Identify which cell holds the provided text, then report its (X, Y) central coordinate. 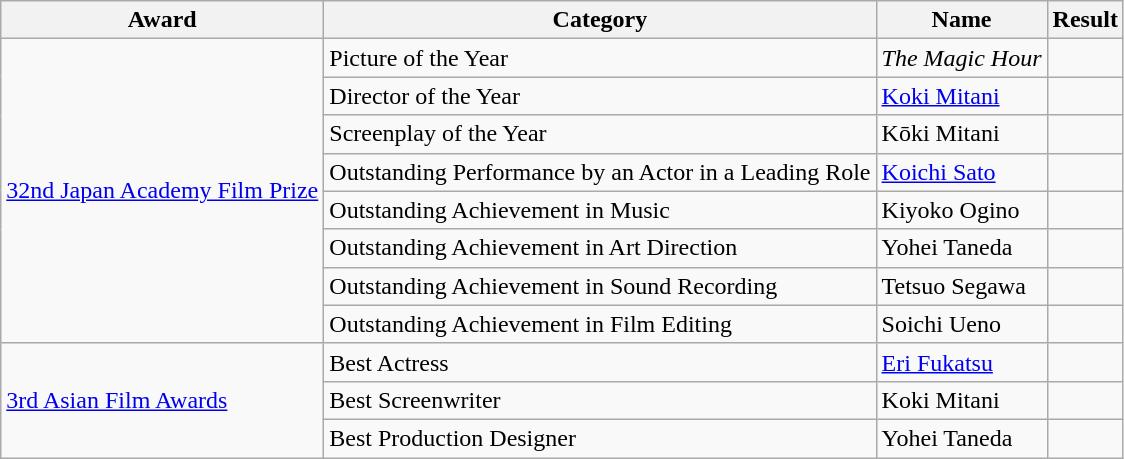
Eri Fukatsu (962, 362)
Screenplay of the Year (600, 134)
Outstanding Achievement in Film Editing (600, 324)
Best Screenwriter (600, 400)
Result (1085, 20)
Outstanding Achievement in Music (600, 210)
Soichi Ueno (962, 324)
Category (600, 20)
Name (962, 20)
Tetsuo Segawa (962, 286)
Best Actress (600, 362)
Outstanding Performance by an Actor in a Leading Role (600, 172)
Outstanding Achievement in Art Direction (600, 248)
Director of the Year (600, 96)
32nd Japan Academy Film Prize (162, 191)
Picture of the Year (600, 58)
Koichi Sato (962, 172)
Outstanding Achievement in Sound Recording (600, 286)
The Magic Hour (962, 58)
Kiyoko Ogino (962, 210)
Award (162, 20)
Kōki Mitani (962, 134)
Best Production Designer (600, 438)
3rd Asian Film Awards (162, 400)
